Find where the given text appears and provide that cell's center as [x, y] coordinate. 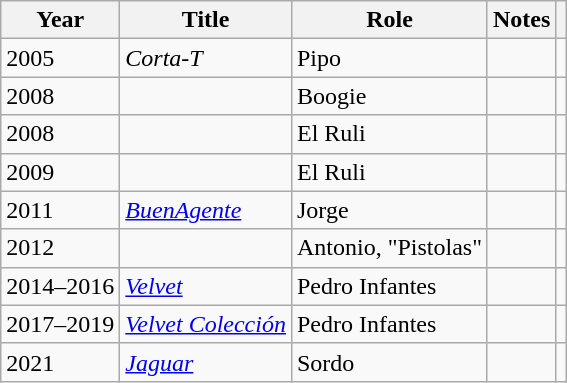
Sordo [389, 362]
Velvet Colección [206, 324]
2021 [60, 362]
Corta-T [206, 58]
Boogie [389, 96]
Year [60, 20]
2011 [60, 210]
Pipo [389, 58]
BuenAgente [206, 210]
Velvet [206, 286]
Antonio, "Pistolas" [389, 248]
Jorge [389, 210]
Jaguar [206, 362]
Notes [521, 20]
2012 [60, 248]
2005 [60, 58]
Title [206, 20]
Role [389, 20]
2017–2019 [60, 324]
2009 [60, 172]
2014–2016 [60, 286]
